Capture the cell that displays the provided text and extract its [x, y] central coordinate. 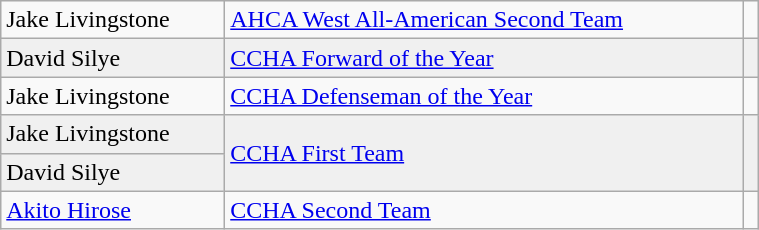
CCHA Forward of the Year [484, 58]
CCHA Defenseman of the Year [484, 96]
CCHA First Team [484, 153]
Akito Hirose [113, 210]
CCHA Second Team [484, 210]
AHCA West All-American Second Team [484, 20]
